Locate the cell with the specified text and output its [X, Y] center coordinate. 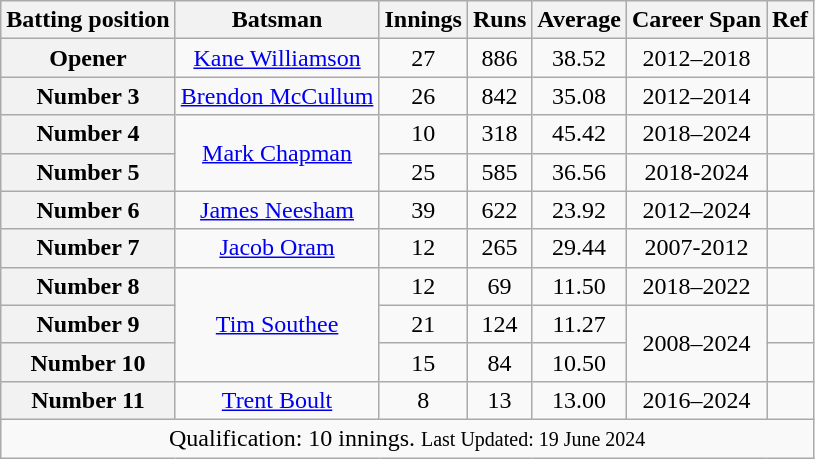
Jacob Oram [277, 248]
Batsman [277, 20]
James Neesham [277, 210]
11.50 [580, 286]
124 [499, 324]
2018–2022 [696, 286]
39 [423, 210]
Number 11 [88, 400]
Career Span [696, 20]
11.27 [580, 324]
Trent Boult [277, 400]
8 [423, 400]
13.00 [580, 400]
36.56 [580, 172]
Average [580, 20]
10.50 [580, 362]
318 [499, 134]
Number 8 [88, 286]
585 [499, 172]
Number 5 [88, 172]
265 [499, 248]
15 [423, 362]
69 [499, 286]
2008–2024 [696, 343]
29.44 [580, 248]
38.52 [580, 58]
2018–2024 [696, 134]
23.92 [580, 210]
Number 9 [88, 324]
35.08 [580, 96]
25 [423, 172]
2012–2018 [696, 58]
Ref [790, 20]
27 [423, 58]
Mark Chapman [277, 153]
2007-2012 [696, 248]
26 [423, 96]
84 [499, 362]
Runs [499, 20]
2012–2024 [696, 210]
Opener [88, 58]
21 [423, 324]
2012–2014 [696, 96]
Number 3 [88, 96]
Number 6 [88, 210]
Number 4 [88, 134]
13 [499, 400]
Number 10 [88, 362]
Batting position [88, 20]
Qualification: 10 innings. Last Updated: 19 June 2024 [408, 438]
2016–2024 [696, 400]
Tim Southee [277, 324]
622 [499, 210]
45.42 [580, 134]
Kane Williamson [277, 58]
842 [499, 96]
2018-2024 [696, 172]
Number 7 [88, 248]
886 [499, 58]
Innings [423, 20]
10 [423, 134]
Brendon McCullum [277, 96]
